Return [x, y] of the center of cell containing provided text 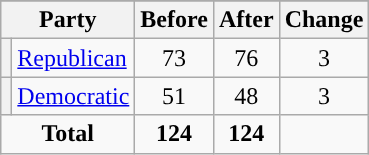
Total [68, 134]
Change [324, 20]
76 [246, 58]
73 [174, 58]
After [246, 20]
48 [246, 96]
Democratic [74, 96]
51 [174, 96]
Republican [74, 58]
Party [68, 20]
Before [174, 20]
